Return the [x, y] coordinate for the center point of the cell that contains the specified text.  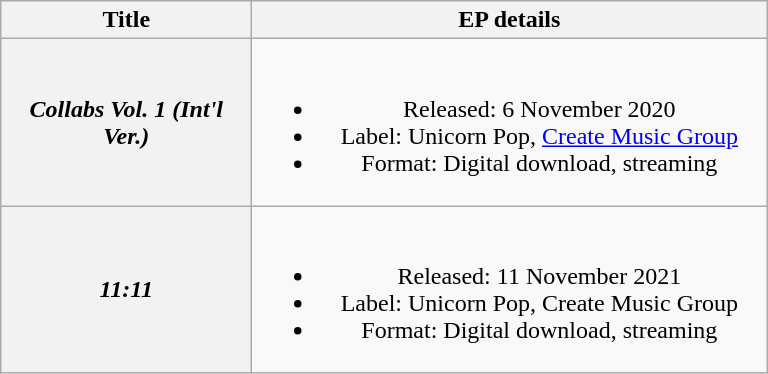
EP details [510, 20]
Released: 6 November 2020Label: Unicorn Pop, Create Music GroupFormat: Digital download, streaming [510, 122]
Released: 11 November 2021Label: Unicorn Pop, Create Music GroupFormat: Digital download, streaming [510, 290]
Collabs Vol. 1 (Int'l Ver.) [126, 122]
11:11 [126, 290]
Title [126, 20]
